Extract the (x, y) coordinate from the center of the cell holding the provided text.  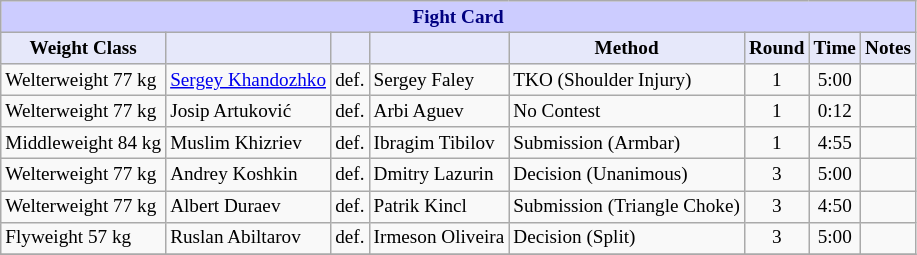
Dmitry Lazurin (439, 175)
Irmeson Oliveira (439, 238)
Arbi Aguev (439, 111)
Decision (Split) (627, 238)
4:55 (834, 143)
Middleweight 84 kg (84, 143)
Submission (Triangle Choke) (627, 206)
TKO (Shoulder Injury) (627, 80)
Muslim Khizriev (248, 143)
4:50 (834, 206)
Decision (Unanimous) (627, 175)
Method (627, 48)
Sergey Faley (439, 80)
Ibragim Tibilov (439, 143)
Submission (Armbar) (627, 143)
0:12 (834, 111)
Round (776, 48)
Josip Artuković (248, 111)
Ruslan Abiltarov (248, 238)
Albert Duraev (248, 206)
Patrik Kincl (439, 206)
Fight Card (458, 17)
Sergey Khandozhko (248, 80)
Andrey Koshkin (248, 175)
Time (834, 48)
No Contest (627, 111)
Notes (888, 48)
Weight Class (84, 48)
Flyweight 57 kg (84, 238)
